Find where the given text appears and provide that cell's center as (X, Y) coordinate. 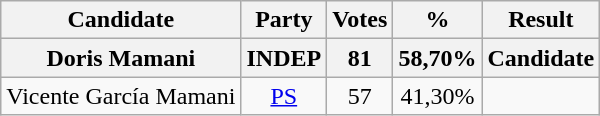
81 (360, 58)
% (438, 20)
57 (360, 96)
Result (541, 20)
Vicente García Mamani (121, 96)
Party (284, 20)
Votes (360, 20)
58,70% (438, 58)
Doris Mamani (121, 58)
INDEP (284, 58)
41,30% (438, 96)
PS (284, 96)
